Return the [x, y] coordinate for the center point of the cell that contains the specified text.  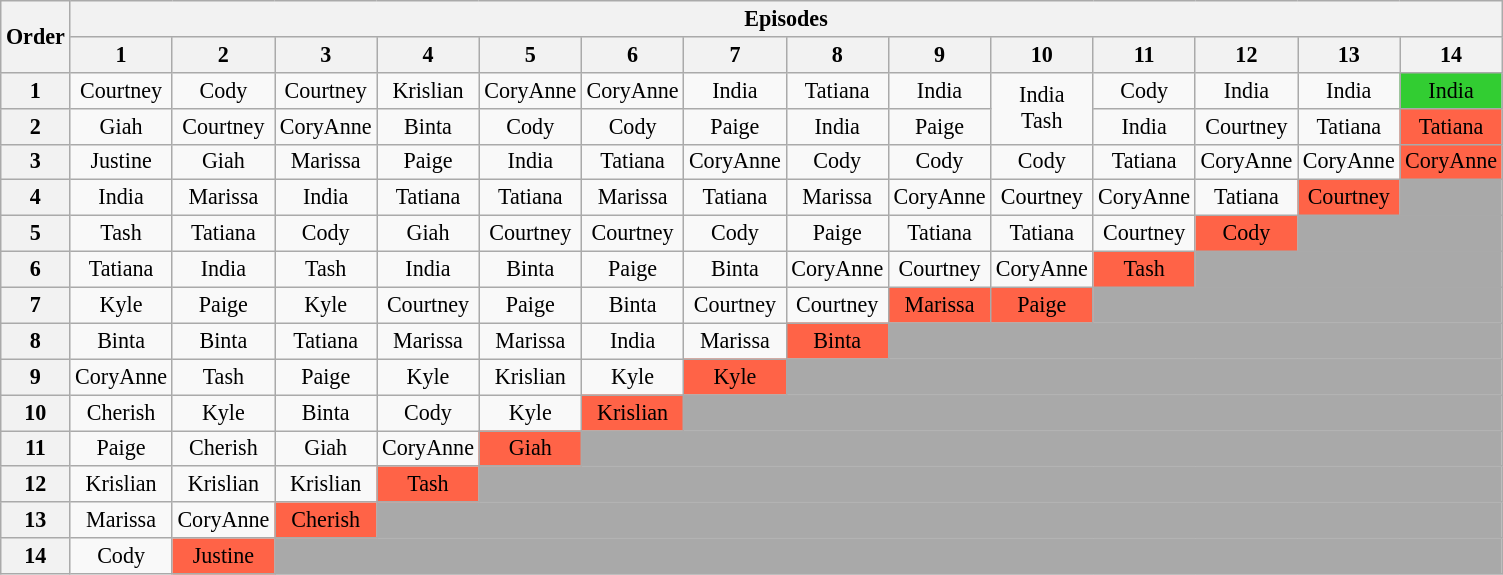
IndiaTash [1042, 108]
Order [36, 36]
Episodes [786, 18]
